Output the (X, Y) coordinate of the center of the cell containing the given text.  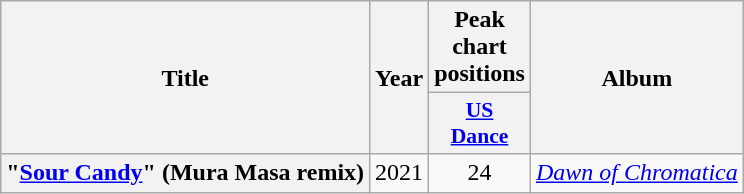
Album (636, 78)
Title (186, 78)
USDance (480, 124)
2021 (400, 173)
Year (400, 78)
"Sour Candy" (Mura Masa remix) (186, 173)
Peakchartpositions (480, 47)
Dawn of Chromatica (636, 173)
24 (480, 173)
